Return (X, Y) of the center of cell containing provided text 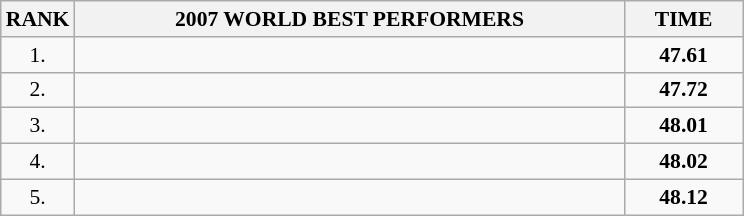
2. (38, 90)
TIME (684, 19)
47.61 (684, 55)
1. (38, 55)
47.72 (684, 90)
2007 WORLD BEST PERFORMERS (349, 19)
3. (38, 126)
5. (38, 197)
48.12 (684, 197)
48.02 (684, 162)
4. (38, 162)
RANK (38, 19)
48.01 (684, 126)
